From the cell containing the given text, extract its center point as (x, y) coordinate. 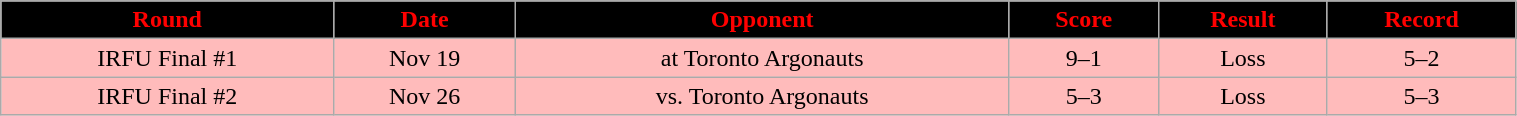
9–1 (1084, 58)
Result (1243, 20)
Date (425, 20)
IRFU Final #2 (168, 96)
vs. Toronto Argonauts (762, 96)
Score (1084, 20)
Nov 19 (425, 58)
Record (1422, 20)
Nov 26 (425, 96)
Round (168, 20)
Opponent (762, 20)
5–2 (1422, 58)
at Toronto Argonauts (762, 58)
IRFU Final #1 (168, 58)
